Provide the (x, y) coordinate of the cell's center where the given text is located.  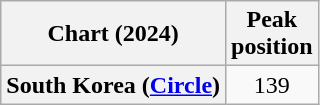
139 (272, 85)
South Korea (Circle) (114, 85)
Peakposition (272, 34)
Chart (2024) (114, 34)
